Find where the given text appears and provide that cell's center as [x, y] coordinate. 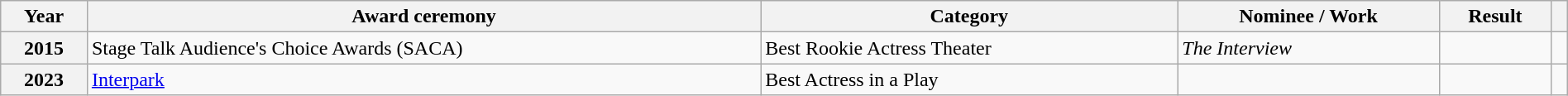
The Interview [1308, 48]
Best Actress in a Play [969, 79]
Nominee / Work [1308, 17]
Category [969, 17]
Award ceremony [423, 17]
Best Rookie Actress Theater [969, 48]
Result [1495, 17]
Stage Talk Audience's Choice Awards (SACA) [423, 48]
Interpark [423, 79]
Year [45, 17]
2015 [45, 48]
2023 [45, 79]
